Locate the cell with the specified text and output its [X, Y] center coordinate. 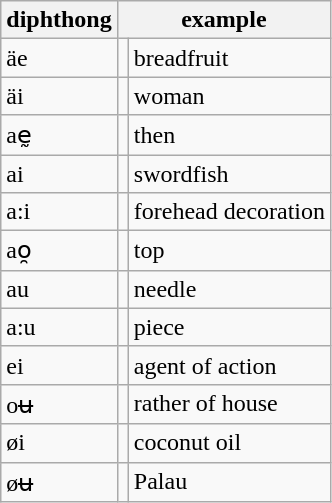
äe [59, 58]
äi [59, 96]
breadfruit [229, 58]
øʉ [59, 482]
agent of action [229, 365]
then [229, 135]
a:u [59, 327]
piece [229, 327]
ao̯ [59, 251]
aḛ [59, 135]
diphthong [59, 20]
coconut oil [229, 443]
ei [59, 365]
needle [229, 289]
woman [229, 96]
top [229, 251]
rather of house [229, 404]
Palau [229, 482]
swordfish [229, 173]
ai [59, 173]
oʉ [59, 404]
øi [59, 443]
forehead decoration [229, 212]
a:i [59, 212]
example [224, 20]
au [59, 289]
